Extract the (x, y) coordinate from the center of the cell holding the provided text.  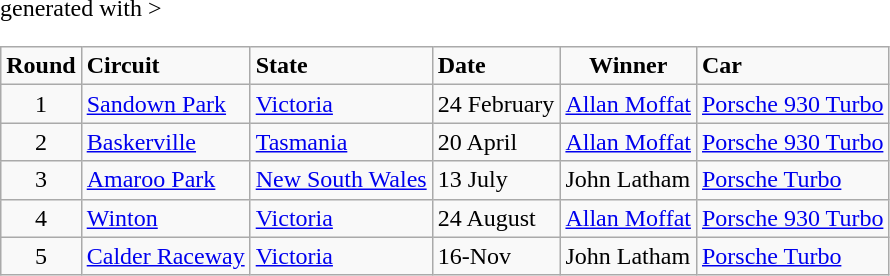
24 February (496, 104)
1 (41, 104)
Car (792, 66)
State (341, 66)
Round (41, 66)
Winner (628, 66)
3 (41, 180)
13 July (496, 180)
Sandown Park (166, 104)
24 August (496, 218)
20 April (496, 142)
Baskerville (166, 142)
4 (41, 218)
2 (41, 142)
Winton (166, 218)
Tasmania (341, 142)
16-Nov (496, 256)
Amaroo Park (166, 180)
Calder Raceway (166, 256)
5 (41, 256)
Circuit (166, 66)
New South Wales (341, 180)
Date (496, 66)
